Pinpoint the cell where the given text exists, returning its [X, Y] midpoint coordinate. 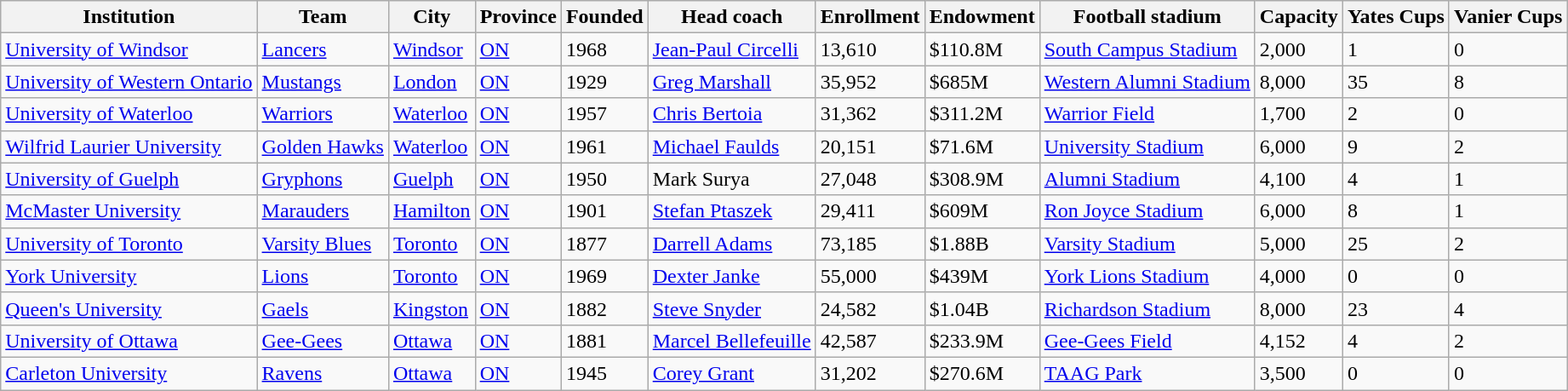
York Lions Stadium [1147, 276]
Chris Bertoia [732, 114]
$1.04B [982, 308]
1968 [604, 49]
13,610 [870, 49]
University of Windsor [129, 49]
Richardson Stadium [1147, 308]
$609M [982, 211]
Institution [129, 17]
Warriors [323, 114]
Darrell Adams [732, 244]
1957 [604, 114]
York University [129, 276]
20,151 [870, 147]
University of Guelph [129, 179]
5,000 [1299, 244]
23 [1396, 308]
Wilfrid Laurier University [129, 147]
Guelph [432, 179]
1969 [604, 276]
31,362 [870, 114]
Gryphons [323, 179]
55,000 [870, 276]
Gee-Gees [323, 341]
4,100 [1299, 179]
Province [518, 17]
$1.88B [982, 244]
Ron Joyce Stadium [1147, 211]
73,185 [870, 244]
42,587 [870, 341]
Dexter Janke [732, 276]
Greg Marshall [732, 82]
$685M [982, 82]
Stefan Ptaszek [732, 211]
4,152 [1299, 341]
1881 [604, 341]
Vanier Cups [1508, 17]
London [432, 82]
3,500 [1299, 373]
McMaster University [129, 211]
South Campus Stadium [1147, 49]
Marauders [323, 211]
9 [1396, 147]
Golden Hawks [323, 147]
Gaels [323, 308]
Yates Cups [1396, 17]
$270.6M [982, 373]
Lancers [323, 49]
4,000 [1299, 276]
Gee-Gees Field [1147, 341]
University of Ottawa [129, 341]
1961 [604, 147]
Football stadium [1147, 17]
Head coach [732, 17]
1945 [604, 373]
$233.9M [982, 341]
Capacity [1299, 17]
Windsor [432, 49]
Carleton University [129, 373]
Endowment [982, 17]
1901 [604, 211]
Kingston [432, 308]
Founded [604, 17]
2,000 [1299, 49]
Western Alumni Stadium [1147, 82]
University of Waterloo [129, 114]
Marcel Bellefeuille [732, 341]
University of Toronto [129, 244]
Hamilton [432, 211]
1877 [604, 244]
35 [1396, 82]
TAAG Park [1147, 373]
$110.8M [982, 49]
31,202 [870, 373]
Lions [323, 276]
Team [323, 17]
Steve Snyder [732, 308]
24,582 [870, 308]
Mustangs [323, 82]
University of Western Ontario [129, 82]
1950 [604, 179]
Enrollment [870, 17]
Corey Grant [732, 373]
City [432, 17]
Mark Surya [732, 179]
Queen's University [129, 308]
25 [1396, 244]
1882 [604, 308]
Warrior Field [1147, 114]
Ravens [323, 373]
Alumni Stadium [1147, 179]
Varsity Blues [323, 244]
Michael Faulds [732, 147]
$308.9M [982, 179]
Jean-Paul Circelli [732, 49]
Varsity Stadium [1147, 244]
$311.2M [982, 114]
University Stadium [1147, 147]
1929 [604, 82]
35,952 [870, 82]
1,700 [1299, 114]
27,048 [870, 179]
$439M [982, 276]
$71.6M [982, 147]
29,411 [870, 211]
